For the text-containing cell, return its midpoint in (x, y) coordinate format. 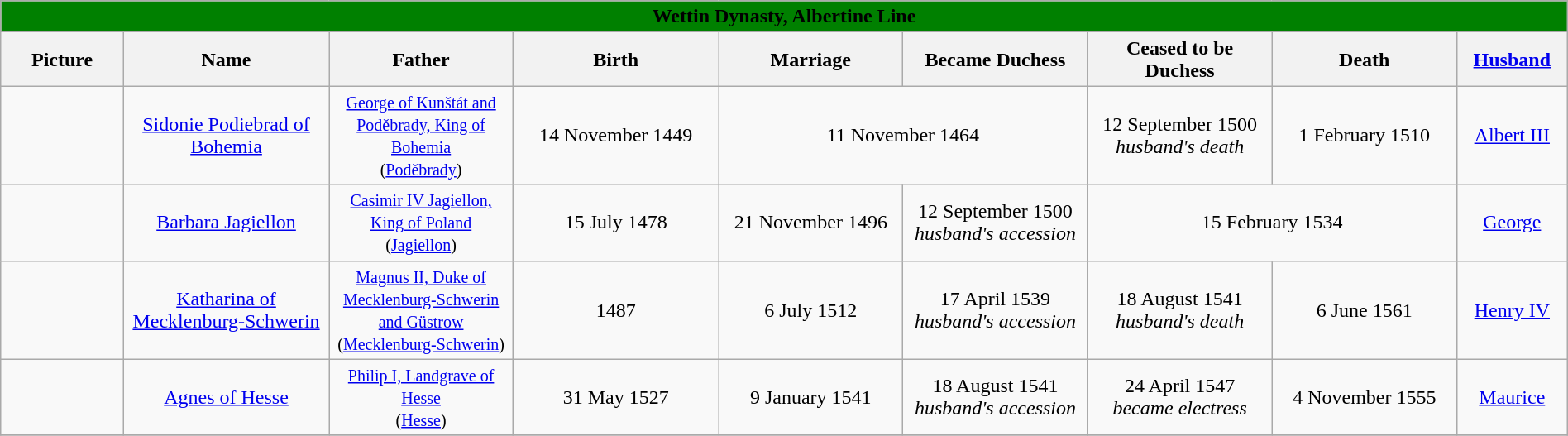
1 February 1510 (1365, 136)
31 May 1527 (616, 397)
Barbara Jagiellon (227, 223)
4 November 1555 (1365, 397)
Katharina of Mecklenburg-Schwerin (227, 309)
15 July 1478 (616, 223)
George of Kunštát and Poděbrady, King of Bohemia(Poděbrady) (422, 136)
Philip I, Landgrave of Hesse(Hesse) (422, 397)
Death (1365, 60)
Agnes of Hesse (227, 397)
Casimir IV Jagiellon, King of Poland(Jagiellon) (422, 223)
Picture (63, 60)
17 April 1539husband's accession (996, 309)
George (1512, 223)
Maurice (1512, 397)
18 August 1541husband's accession (996, 397)
Birth (616, 60)
1487 (616, 309)
11 November 1464 (903, 136)
6 June 1561 (1365, 309)
Albert III (1512, 136)
Magnus II, Duke of Mecklenburg-Schwerin and Güstrow(Mecklenburg-Schwerin) (422, 309)
Husband (1512, 60)
Marriage (810, 60)
Father (422, 60)
18 August 1541husband's death (1179, 309)
Sidonie Podiebrad of Bohemia (227, 136)
21 November 1496 (810, 223)
Became Duchess (996, 60)
6 July 1512 (810, 309)
Wettin Dynasty, Albertine Line (784, 17)
15 February 1534 (1272, 223)
24 April 1547became electress (1179, 397)
12 September 1500husband's death (1179, 136)
14 November 1449 (616, 136)
Ceased to be Duchess (1179, 60)
12 September 1500husband's accession (996, 223)
Henry IV (1512, 309)
Name (227, 60)
9 January 1541 (810, 397)
